Capture the cell that displays the provided text and extract its [x, y] central coordinate. 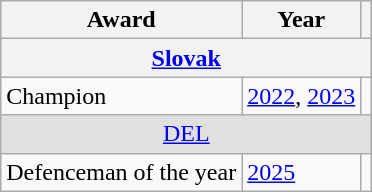
DEL [186, 134]
2025 [302, 172]
Year [302, 20]
Defenceman of the year [122, 172]
2022, 2023 [302, 96]
Slovak [186, 58]
Award [122, 20]
Champion [122, 96]
